Pinpoint the cell where the given text exists, returning its (x, y) midpoint coordinate. 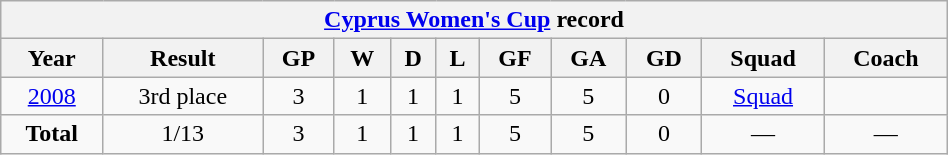
GP (298, 58)
Result (183, 58)
L (458, 58)
GD (664, 58)
Coach (886, 58)
Cyprus Women's Cup record (474, 20)
3rd place (183, 96)
Total (52, 134)
1/13 (183, 134)
2008 (52, 96)
Year (52, 58)
GF (514, 58)
GA (589, 58)
D (413, 58)
W (362, 58)
